Output the (X, Y) coordinate of the center of the cell containing the given text.  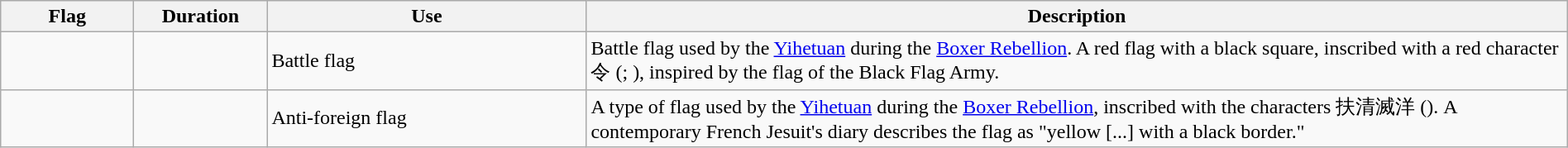
Use (427, 17)
Anti-foreign flag (427, 118)
Battle flag (427, 61)
Flag (68, 17)
Description (1077, 17)
Duration (200, 17)
